Pinpoint the cell where the given text exists, returning its [X, Y] midpoint coordinate. 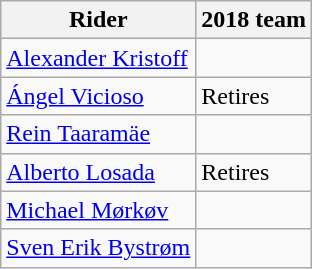
Alexander Kristoff [98, 58]
Rider [98, 20]
Alberto Losada [98, 172]
Sven Erik Bystrøm [98, 248]
2018 team [254, 20]
Michael Mørkøv [98, 210]
Ángel Vicioso [98, 96]
Rein Taaramäe [98, 134]
